From the cell containing the given text, extract its center point as (X, Y) coordinate. 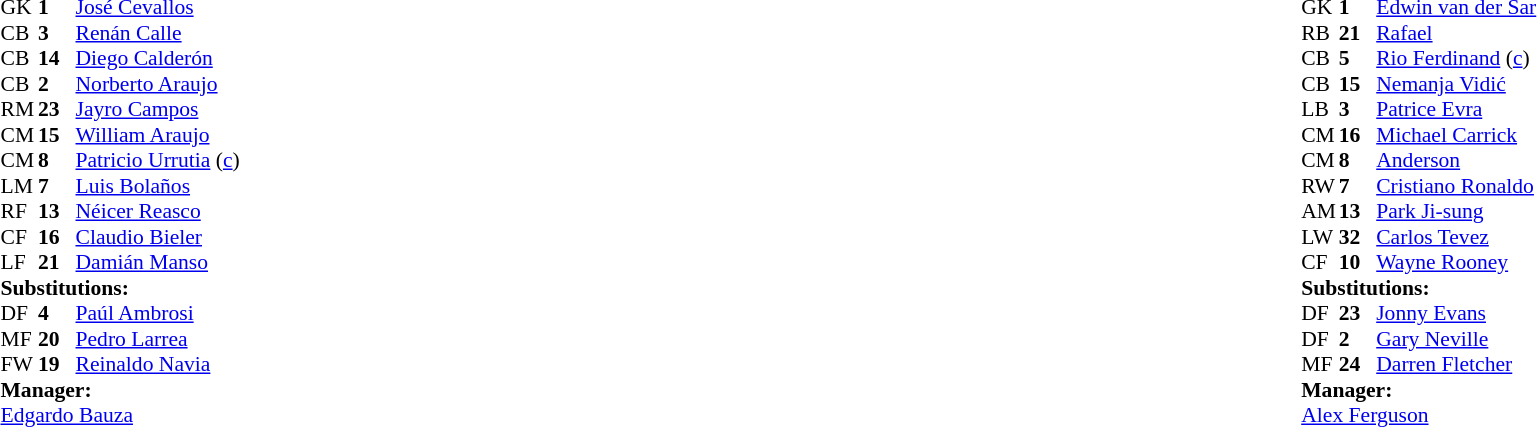
Norberto Araujo (158, 84)
5 (1358, 59)
Michael Carrick (1456, 135)
32 (1358, 237)
Patrice Evra (1456, 109)
Patricio Urrutia (c) (158, 161)
Park Ji-sung (1456, 211)
Darren Fletcher (1456, 365)
FW (19, 365)
Jonny Evans (1456, 313)
LM (19, 186)
Renán Calle (158, 33)
Paúl Ambrosi (158, 313)
4 (57, 313)
Nemanja Vidić (1456, 84)
24 (1358, 365)
RB (1320, 33)
Diego Calderón (158, 59)
Carlos Tevez (1456, 237)
AM (1320, 211)
10 (1358, 263)
20 (57, 339)
RM (19, 109)
Cristiano Ronaldo (1456, 186)
Luis Bolaños (158, 186)
Jayro Campos (158, 109)
Pedro Larrea (158, 339)
Gary Neville (1456, 339)
Anderson (1456, 161)
LB (1320, 109)
Néicer Reasco (158, 211)
Wayne Rooney (1456, 263)
19 (57, 365)
LW (1320, 237)
Rafael (1456, 33)
Rio Ferdinand (c) (1456, 59)
14 (57, 59)
Reinaldo Navia (158, 365)
William Araujo (158, 135)
RW (1320, 186)
Damián Manso (158, 263)
Claudio Bieler (158, 237)
LF (19, 263)
RF (19, 211)
